Scan for the cell matching the given text and deliver its [X, Y] coordinate at center. 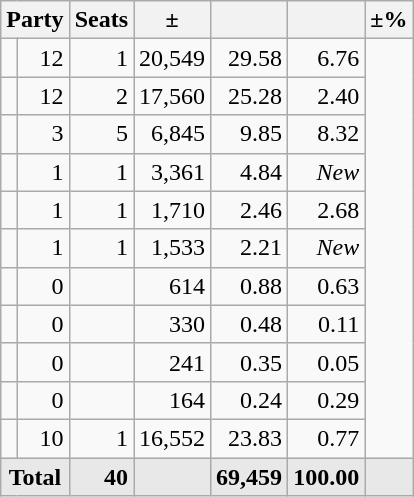
17,560 [172, 96]
2.46 [250, 210]
6.76 [326, 58]
40 [101, 477]
Party [35, 20]
2.21 [250, 248]
0.35 [250, 362]
10 [43, 438]
23.83 [250, 438]
5 [101, 134]
2.68 [326, 210]
20,549 [172, 58]
3 [43, 134]
2 [101, 96]
241 [172, 362]
± [172, 20]
1,533 [172, 248]
Total [35, 477]
6,845 [172, 134]
100.00 [326, 477]
0.63 [326, 286]
164 [172, 400]
9.85 [250, 134]
3,361 [172, 172]
1,710 [172, 210]
±% [389, 20]
69,459 [250, 477]
0.88 [250, 286]
0.24 [250, 400]
8.32 [326, 134]
0.48 [250, 324]
0.29 [326, 400]
25.28 [250, 96]
29.58 [250, 58]
2.40 [326, 96]
0.11 [326, 324]
4.84 [250, 172]
330 [172, 324]
Seats [101, 20]
16,552 [172, 438]
0.77 [326, 438]
614 [172, 286]
0.05 [326, 362]
